Return the [X, Y] coordinate for the center point of the cell that contains the specified text.  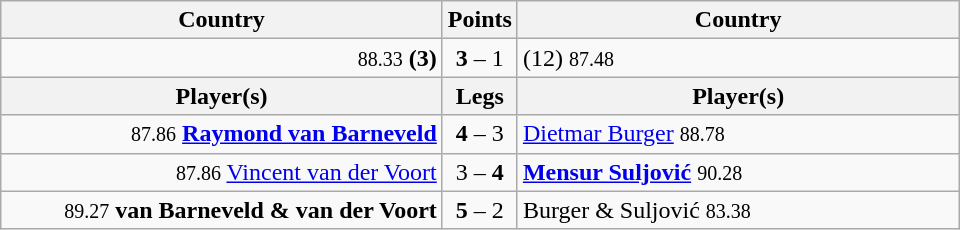
(12) 87.48 [738, 58]
87.86 Vincent van der Voort [222, 172]
5 – 2 [480, 210]
Points [480, 20]
Burger & Suljović 83.38 [738, 210]
Legs [480, 96]
3 – 1 [480, 58]
88.33 (3) [222, 58]
87.86 Raymond van Barneveld [222, 134]
4 – 3 [480, 134]
89.27 van Barneveld & van der Voort [222, 210]
Dietmar Burger 88.78 [738, 134]
Mensur Suljović 90.28 [738, 172]
3 – 4 [480, 172]
